Pinpoint the cell where the given text exists, returning its (x, y) midpoint coordinate. 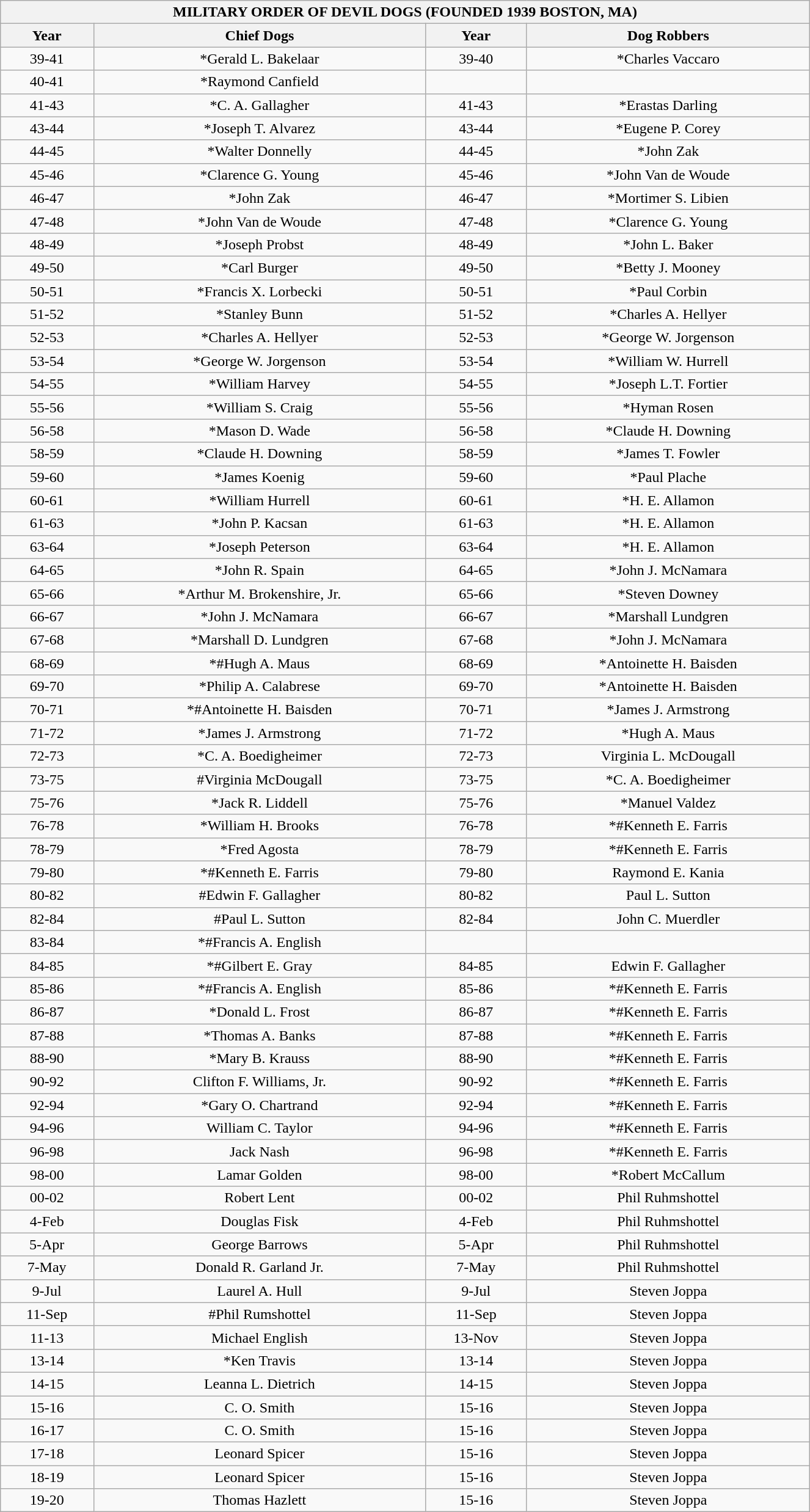
Leanna L. Dietrich (260, 1384)
83-84 (46, 942)
*Donald L. Frost (260, 1012)
#Paul L. Sutton (260, 919)
17-18 (46, 1454)
*Joseph Probst (260, 244)
19-20 (46, 1500)
*Arthur M. Brokenshire, Jr. (260, 593)
*Joseph L.T. Fortier (668, 384)
*William H. Brooks (260, 826)
Laurel A. Hull (260, 1291)
*Ken Travis (260, 1360)
Douglas Fisk (260, 1221)
Robert Lent (260, 1198)
*William W. Hurrell (668, 361)
*Thomas A. Banks (260, 1035)
*Paul Corbin (668, 291)
*William S. Craig (260, 407)
Dog Robbers (668, 35)
#Phil Rumshottel (260, 1314)
Paul L. Sutton (668, 896)
*Paul Plache (668, 477)
George Barrows (260, 1244)
*Jack R. Liddell (260, 803)
*Eugene P. Corey (668, 128)
16-17 (46, 1431)
*Robert McCallum (668, 1175)
Thomas Hazlett (260, 1500)
*Steven Downey (668, 593)
Michael English (260, 1337)
*William Harvey (260, 384)
Chief Dogs (260, 35)
*Carl Burger (260, 268)
*Joseph T. Alvarez (260, 128)
*James Koenig (260, 477)
*Marshall Lundgren (668, 616)
MILITARY ORDER OF DEVIL DOGS (FOUNDED 1939 BOSTON, MA) (405, 12)
11-13 (46, 1337)
*William Hurrell (260, 500)
*#Gilbert E. Gray (260, 965)
*Gerald L. Bakelaar (260, 59)
Raymond E. Kania (668, 872)
*John R. Spain (260, 570)
#Virginia McDougall (260, 780)
*James T. Fowler (668, 454)
40-41 (46, 82)
*John P. Kacsan (260, 524)
*Mary B. Krauss (260, 1059)
John C. Muerdler (668, 919)
*#Antoinette H. Baisden (260, 710)
*Hugh A. Maus (668, 733)
Jack Nash (260, 1152)
*Hyman Rosen (668, 407)
*Joseph Peterson (260, 547)
39-41 (46, 59)
*Philip A. Calabrese (260, 687)
*#Hugh A. Maus (260, 663)
William C. Taylor (260, 1128)
*Francis X. Lorbecki (260, 291)
*Erastas Darling (668, 105)
Donald R. Garland Jr. (260, 1268)
*Fred Agosta (260, 849)
18-19 (46, 1477)
*Mason D. Wade (260, 431)
*C. A. Gallagher (260, 105)
*Manuel Valdez (668, 803)
*Mortimer S. Libien (668, 198)
39-40 (476, 59)
*John L. Baker (668, 244)
*Marshall D. Lundgren (260, 640)
*Charles Vaccaro (668, 59)
*Gary O. Chartrand (260, 1105)
*Walter Donnelly (260, 152)
13-Nov (476, 1337)
Clifton F. Williams, Jr. (260, 1082)
*Raymond Canfield (260, 82)
Edwin F. Gallagher (668, 965)
Virginia L. McDougall (668, 756)
Lamar Golden (260, 1175)
*Stanley Bunn (260, 315)
*Betty J. Mooney (668, 268)
#Edwin F. Gallagher (260, 896)
